Scan for the cell matching the given text and deliver its (X, Y) coordinate at center. 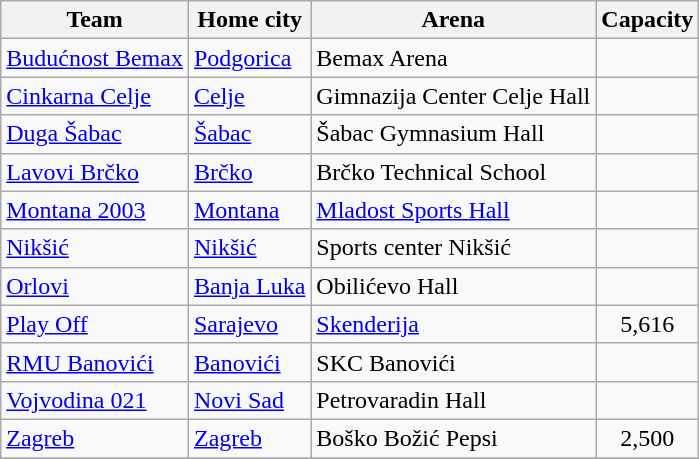
Montana 2003 (95, 210)
5,616 (648, 324)
Team (95, 20)
Lavovi Brčko (95, 172)
Cinkarna Celje (95, 96)
Orlovi (95, 286)
Budućnost Bemax (95, 58)
Bemax Arena (454, 58)
Šabac Gymnasium Hall (454, 134)
Banja Luka (249, 286)
Arena (454, 20)
Novi Sad (249, 400)
Sarajevo (249, 324)
Brčko Technical School (454, 172)
Home city (249, 20)
Gimnazija Center Celje Hall (454, 96)
Vojvodina 021 (95, 400)
Celje (249, 96)
Montana (249, 210)
2,500 (648, 438)
Sports center Nikšić (454, 248)
SKC Banovići (454, 362)
Brčko (249, 172)
Šabac (249, 134)
Petrovaradin Hall (454, 400)
Duga Šabac (95, 134)
Skenderija (454, 324)
Boško Božić Pepsi (454, 438)
Banovići (249, 362)
Capacity (648, 20)
Mladost Sports Hall (454, 210)
Play Off (95, 324)
RMU Banovići (95, 362)
Obilićevo Hall (454, 286)
Podgorica (249, 58)
